From the cell containing the given text, extract its center point as (X, Y) coordinate. 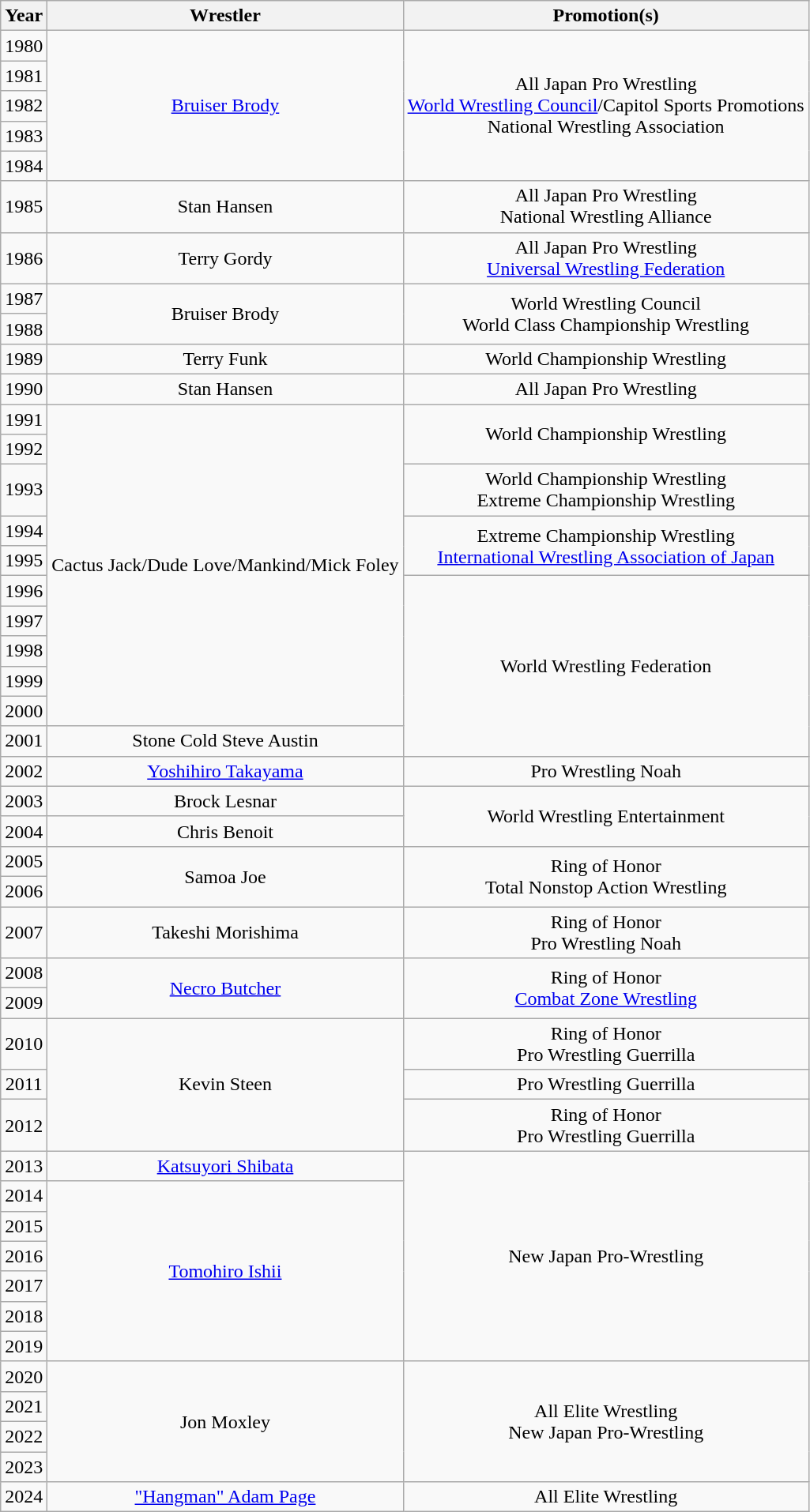
2014 (24, 1196)
1990 (24, 389)
2017 (24, 1286)
Extreme Championship WrestlingInternational Wrestling Association of Japan (605, 546)
New Japan Pro-Wrestling (605, 1256)
Year (24, 16)
Pro Wrestling Guerrilla (605, 1085)
1998 (24, 651)
2010 (24, 1044)
1983 (24, 136)
Tomohiro Ishii (225, 1271)
"Hangman" Adam Page (225, 1497)
2001 (24, 741)
Ring of HonorCombat Zone Wrestling (605, 988)
2003 (24, 801)
1980 (24, 46)
2022 (24, 1436)
Brock Lesnar (225, 801)
2008 (24, 973)
2020 (24, 1376)
Necro Butcher (225, 988)
1991 (24, 419)
World Wrestling Federation (605, 666)
All Japan Pro WrestlingUniversal Wrestling Federation (605, 258)
Katsuyori Shibata (225, 1166)
1992 (24, 449)
Terry Funk (225, 359)
Takeshi Morishima (225, 932)
1985 (24, 207)
Chris Benoit (225, 831)
Terry Gordy (225, 258)
1987 (24, 299)
All Japan Pro WrestlingWorld Wrestling Council/Capitol Sports PromotionsNational Wrestling Association (605, 106)
2009 (24, 1003)
2021 (24, 1406)
2016 (24, 1256)
2011 (24, 1085)
2018 (24, 1316)
Ring of HonorPro Wrestling Noah (605, 932)
1996 (24, 591)
World Wrestling Entertainment (605, 816)
Pro Wrestling Noah (605, 771)
1981 (24, 76)
1988 (24, 329)
Stone Cold Steve Austin (225, 741)
2019 (24, 1346)
2002 (24, 771)
Wrestler (225, 16)
1989 (24, 359)
All Japan Pro Wrestling (605, 389)
Kevin Steen (225, 1085)
Yoshihiro Takayama (225, 771)
1995 (24, 561)
Ring of HonorTotal Nonstop Action Wrestling (605, 876)
2012 (24, 1125)
Promotion(s) (605, 16)
2013 (24, 1166)
2024 (24, 1497)
2006 (24, 891)
2004 (24, 831)
2015 (24, 1226)
1997 (24, 621)
1999 (24, 681)
Cactus Jack/Dude Love/Mankind/Mick Foley (225, 566)
2007 (24, 932)
World Wrestling CouncilWorld Class Championship Wrestling (605, 314)
Samoa Joe (225, 876)
Jon Moxley (225, 1421)
All Elite Wrestling (605, 1497)
1986 (24, 258)
2005 (24, 861)
1993 (24, 490)
1994 (24, 531)
2023 (24, 1467)
1982 (24, 106)
All Elite WrestlingNew Japan Pro-Wrestling (605, 1421)
2000 (24, 711)
All Japan Pro WrestlingNational Wrestling Alliance (605, 207)
1984 (24, 166)
World Championship WrestlingExtreme Championship Wrestling (605, 490)
